Return (x, y) of the center of cell containing provided text 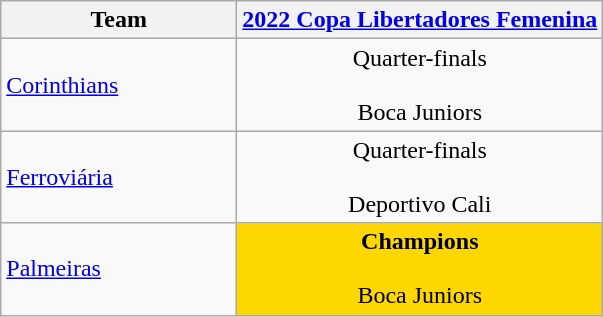
Palmeiras (119, 269)
Team (119, 20)
Quarter-finals Boca Juniors (420, 85)
Ferroviária (119, 177)
Champions Boca Juniors (420, 269)
Quarter-finals Deportivo Cali (420, 177)
2022 Copa Libertadores Femenina (420, 20)
Corinthians (119, 85)
